Return (x, y) of the center of cell containing provided text 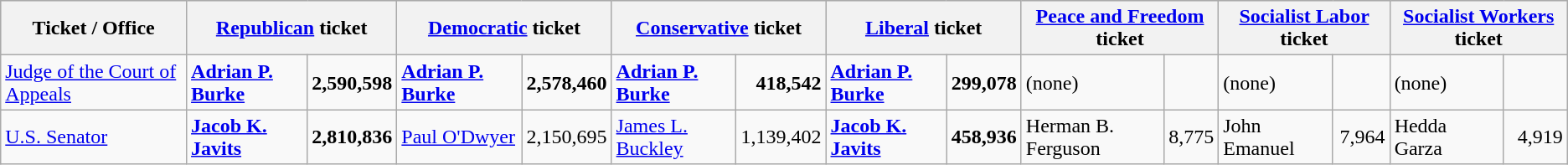
2,810,836 (352, 137)
Socialist Workers ticket (1478, 28)
7,964 (1361, 137)
Paul O'Dwyer (459, 137)
Judge of the Court of Appeals (94, 82)
John Emanuel (1276, 137)
James L. Buckley (673, 137)
Liberal ticket (923, 28)
Democratic ticket (504, 28)
458,936 (983, 137)
U.S. Senator (94, 137)
4,919 (1535, 137)
Hedda Garza (1447, 137)
2,590,598 (352, 82)
2,150,695 (566, 137)
Socialist Labor ticket (1304, 28)
8,775 (1191, 137)
2,578,460 (566, 82)
Peace and Freedom ticket (1119, 28)
Ticket / Office (94, 28)
1,139,402 (781, 137)
Herman B. Ferguson (1092, 137)
299,078 (983, 82)
418,542 (781, 82)
Conservative ticket (719, 28)
Republican ticket (291, 28)
